Capture the cell that displays the provided text and extract its (X, Y) central coordinate. 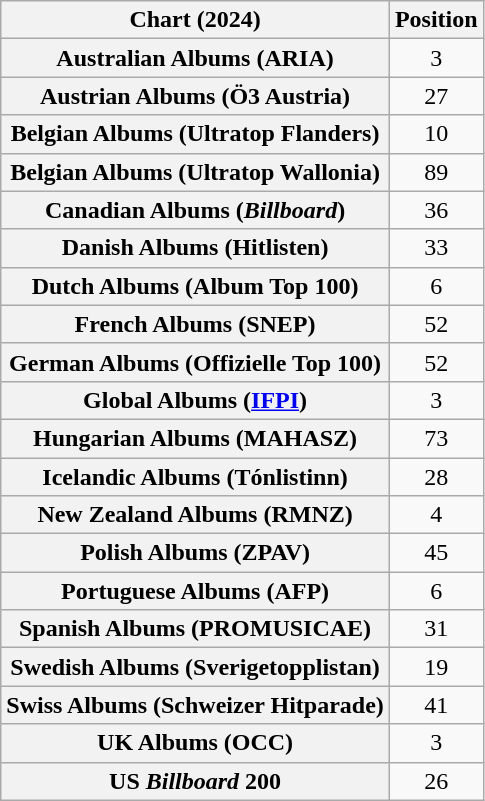
Position (436, 20)
Austrian Albums (Ö3 Austria) (196, 96)
Icelandic Albums (Tónlistinn) (196, 477)
Belgian Albums (Ultratop Wallonia) (196, 172)
Dutch Albums (Album Top 100) (196, 286)
Swedish Albums (Sverigetopplistan) (196, 667)
Chart (2024) (196, 20)
31 (436, 629)
Portuguese Albums (AFP) (196, 591)
US Billboard 200 (196, 781)
45 (436, 553)
Swiss Albums (Schweizer Hitparade) (196, 705)
36 (436, 210)
33 (436, 248)
Canadian Albums (Billboard) (196, 210)
New Zealand Albums (RMNZ) (196, 515)
Polish Albums (ZPAV) (196, 553)
28 (436, 477)
41 (436, 705)
Spanish Albums (PROMUSICAE) (196, 629)
26 (436, 781)
Hungarian Albums (MAHASZ) (196, 438)
French Albums (SNEP) (196, 324)
Australian Albums (ARIA) (196, 58)
73 (436, 438)
19 (436, 667)
10 (436, 134)
Global Albums (IFPI) (196, 400)
4 (436, 515)
Belgian Albums (Ultratop Flanders) (196, 134)
Danish Albums (Hitlisten) (196, 248)
89 (436, 172)
27 (436, 96)
German Albums (Offizielle Top 100) (196, 362)
UK Albums (OCC) (196, 743)
